Scan for the cell matching the given text and deliver its [x, y] coordinate at center. 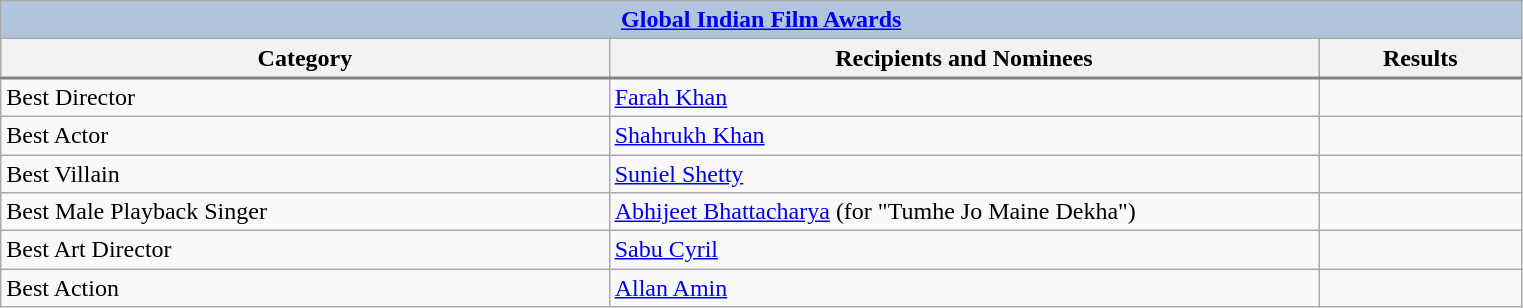
Shahrukh Khan [964, 135]
Best Villain [305, 173]
Best Art Director [305, 250]
Farah Khan [964, 98]
Results [1420, 58]
Sabu Cyril [964, 250]
Best Male Playback Singer [305, 212]
Recipients and Nominees [964, 58]
Best Actor [305, 135]
Global Indian Film Awards [762, 20]
Category [305, 58]
Suniel Shetty [964, 173]
Best Action [305, 288]
Allan Amin [964, 288]
Abhijeet Bhattacharya (for "Tumhe Jo Maine Dekha") [964, 212]
Best Director [305, 98]
